Search for the cell housing the specified text and yield its (X, Y) center coordinate. 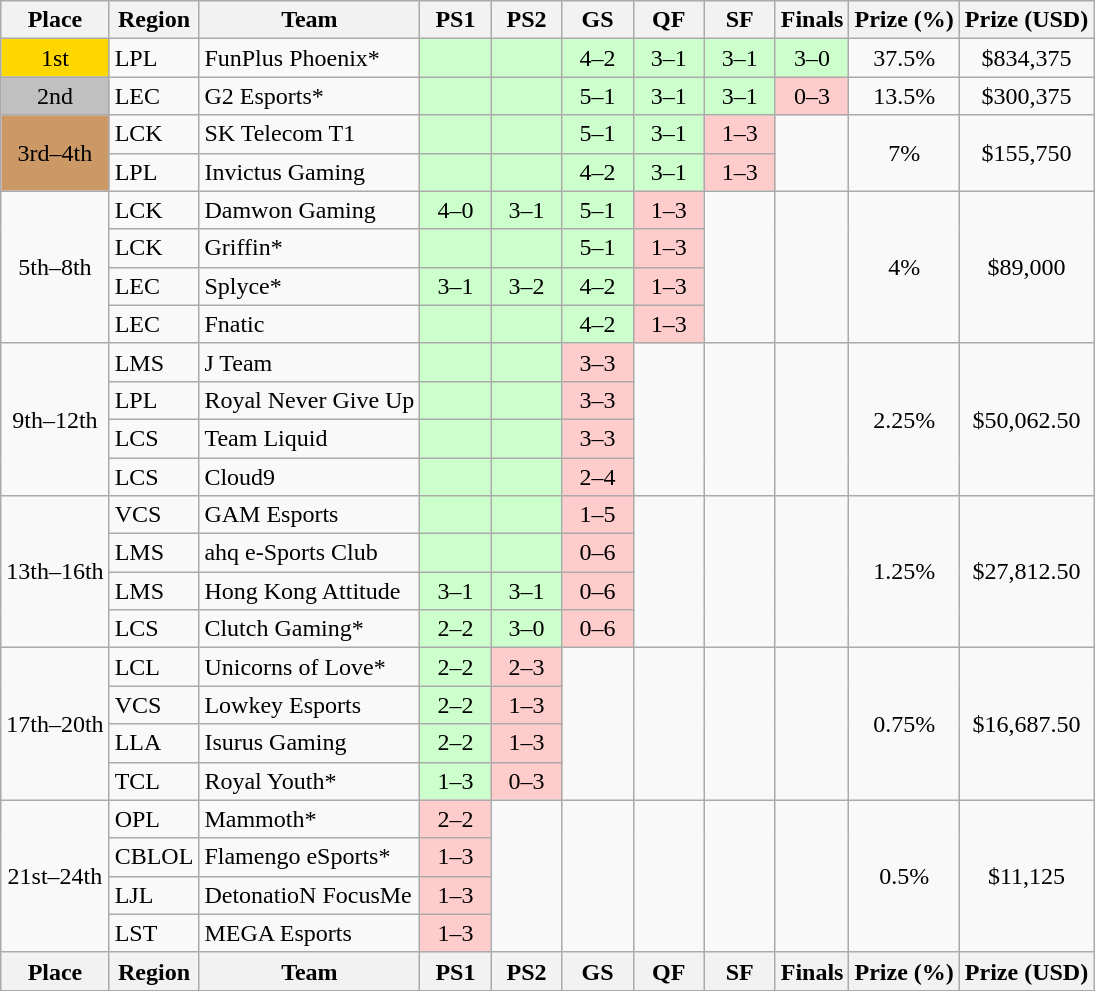
Isurus Gaming (310, 743)
MEGA Esports (310, 933)
$155,750 (1026, 153)
$16,687.50 (1026, 724)
OPL (154, 819)
J Team (310, 362)
LCL (154, 667)
LJL (154, 895)
2–3 (526, 667)
$834,375 (1026, 58)
Clutch Gaming* (310, 629)
Mammoth* (310, 819)
3rd–4th (55, 153)
TCL (154, 781)
Griffin* (310, 248)
Hong Kong Attitude (310, 591)
1–5 (598, 515)
9th–12th (55, 419)
$300,375 (1026, 96)
2–4 (598, 477)
17th–20th (55, 724)
1st (55, 58)
Royal Youth* (310, 781)
Splyce* (310, 286)
ahq e-Sports Club (310, 553)
Cloud9 (310, 477)
2.25% (904, 419)
Lowkey Esports (310, 705)
SK Telecom T1 (310, 134)
Damwon Gaming (310, 210)
37.5% (904, 58)
0.75% (904, 724)
0.5% (904, 876)
Team Liquid (310, 438)
Royal Never Give Up (310, 400)
Unicorns of Love* (310, 667)
Fnatic (310, 324)
G2 Esports* (310, 96)
7% (904, 153)
FunPlus Phoenix* (310, 58)
LLA (154, 743)
DetonatioN FocusMe (310, 895)
3–2 (526, 286)
$11,125 (1026, 876)
LST (154, 933)
GAM Esports (310, 515)
Invictus Gaming (310, 172)
5th–8th (55, 267)
CBLOL (154, 857)
$89,000 (1026, 267)
21st–24th (55, 876)
$50,062.50 (1026, 419)
13th–16th (55, 572)
2nd (55, 96)
$27,812.50 (1026, 572)
Flamengo eSports* (310, 857)
4–0 (456, 210)
1.25% (904, 572)
13.5% (904, 96)
4% (904, 267)
